Scan for the cell matching the given text and deliver its (X, Y) coordinate at center. 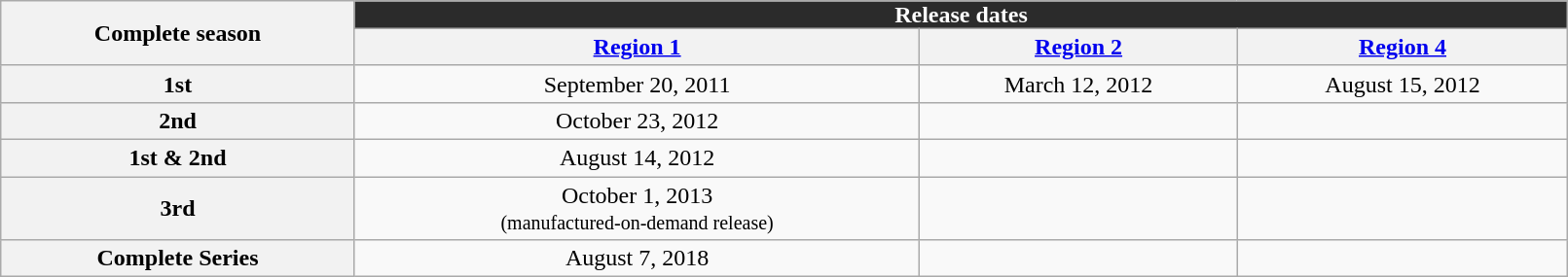
August 15, 2012 (1403, 84)
Region 1 (637, 47)
March 12, 2012 (1078, 84)
Complete Series (177, 259)
August 7, 2018 (637, 259)
September 20, 2011 (637, 84)
Region 2 (1078, 47)
Region 4 (1403, 47)
1st & 2nd (177, 157)
2nd (177, 121)
3rd (177, 208)
October 1, 2013(manufactured-on-demand release) (637, 208)
Complete season (177, 33)
August 14, 2012 (637, 157)
October 23, 2012 (637, 121)
Release dates (962, 15)
1st (177, 84)
